Return the [X, Y] coordinate for the center point of the cell that contains the specified text.  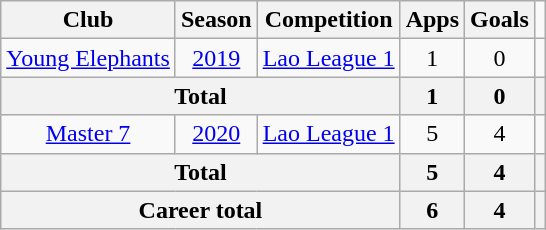
6 [432, 210]
2020 [216, 134]
2019 [216, 58]
Season [216, 20]
Goals [500, 20]
Apps [432, 20]
Young Elephants [88, 58]
Competition [328, 20]
Career total [200, 210]
Master 7 [88, 134]
Club [88, 20]
